Output the (x, y) coordinate of the center of the cell containing the given text.  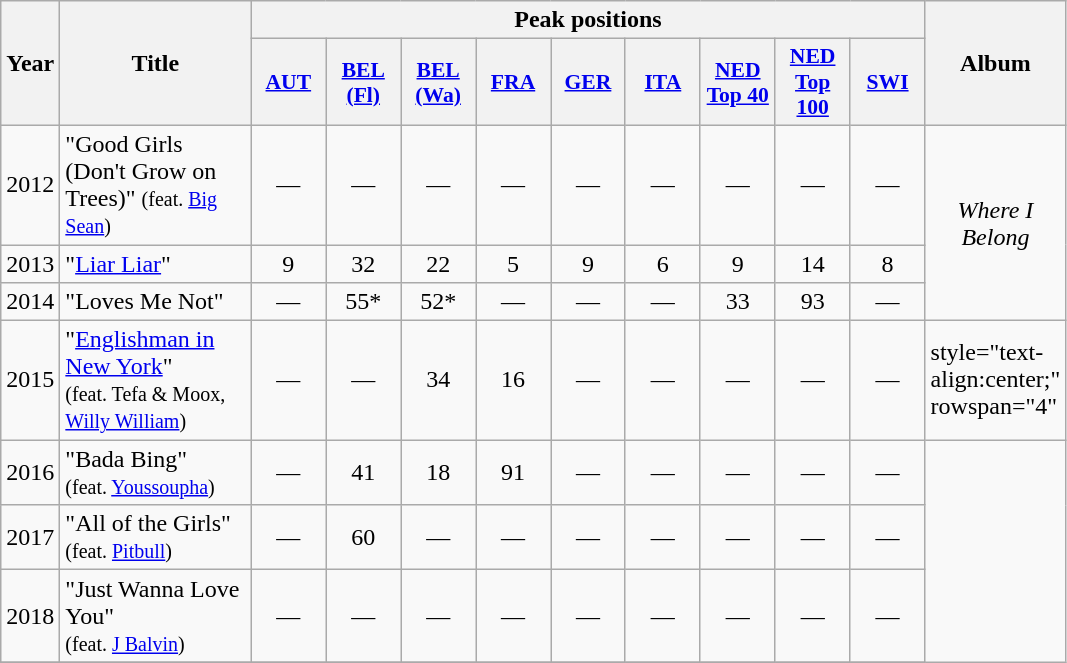
34 (438, 380)
6 (662, 263)
AUT (288, 82)
32 (364, 263)
2014 (30, 302)
55* (364, 302)
8 (888, 263)
Year (30, 64)
41 (364, 472)
52* (438, 302)
"Englishman in New York"(feat. Tefa & Moox, Willy William) (156, 380)
BEL (Wa) (438, 82)
5 (514, 263)
ITA (662, 82)
22 (438, 263)
Title (156, 64)
"Liar Liar" (156, 263)
2017 (30, 538)
Where I Belong (996, 222)
2013 (30, 263)
SWI (888, 82)
33 (738, 302)
BEL (Fl) (364, 82)
GER (588, 82)
"Good Girls (Don't Grow on Trees)" (feat. Big Sean) (156, 184)
"Bada Bing" (feat. Youssoupha) (156, 472)
2018 (30, 616)
Album (996, 64)
2015 (30, 380)
"All of the Girls" (feat. Pitbull) (156, 538)
NED Top 100 (812, 82)
91 (514, 472)
18 (438, 472)
NED Top 40 (738, 82)
14 (812, 263)
2012 (30, 184)
93 (812, 302)
60 (364, 538)
FRA (514, 82)
Peak positions (588, 20)
"Just Wanna Love You" (feat. J Balvin) (156, 616)
16 (514, 380)
style="text-align:center;" rowspan="4" (996, 380)
2016 (30, 472)
"Loves Me Not" (156, 302)
